Output the (x, y) coordinate of the center of the cell containing the given text.  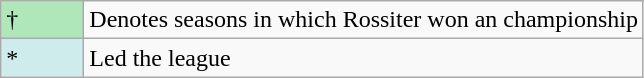
† (42, 20)
Led the league (364, 58)
Denotes seasons in which Rossiter won an championship (364, 20)
* (42, 58)
